For the text-containing cell, return its midpoint in [X, Y] coordinate format. 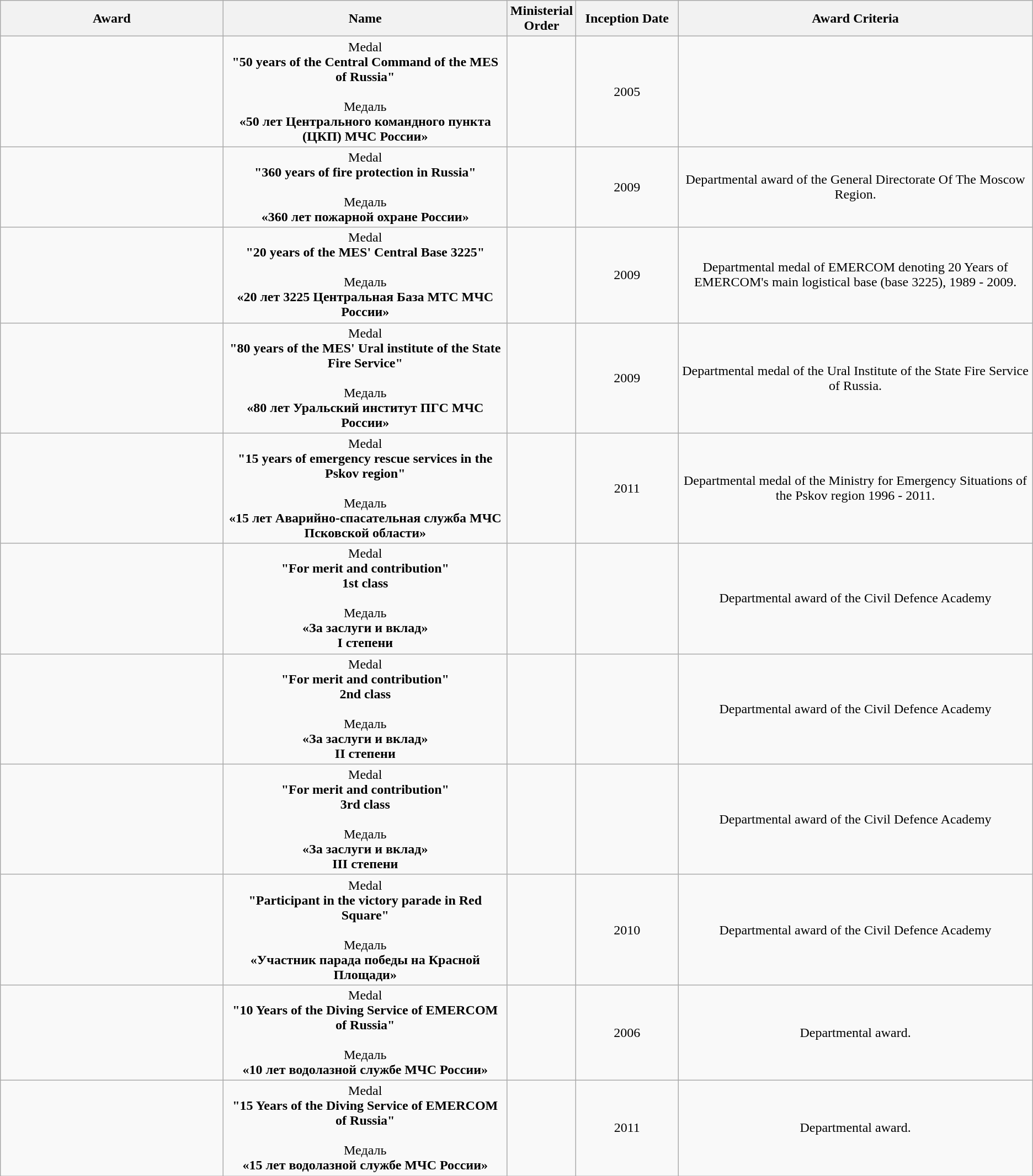
2006 [627, 1033]
Medal"15 years of emergency rescue services in the Pskov region"Медаль«15 лет Аварийно-спасательная служба МЧС Псковской области» [365, 488]
Medal"360 years of fire protection in Russia"Медаль«360 лет пожарной охране России» [365, 187]
Medal"10 Years of the Diving Service of EMERCOM of Russia"Медаль«10 лет водолазной службе МЧС России» [365, 1033]
Departmental medal of the Ural Institute of the State Fire Service of Russia. [855, 378]
Medal"For merit and contribution"3rd class Медаль«За заслуги и вклад»III степени [365, 819]
Award [111, 19]
Medal"80 years of the MES' Ural institute of the State Fire Service"Медаль«80 лет Уральский институт ПГС МЧС России» [365, 378]
2005 [627, 92]
Medal"20 years of the MES' Central Base 3225"Медаль«20 лет 3225 Центральная База МТС МЧС России» [365, 275]
Medal"50 years of the Central Command of the MES of Russia"Медаль«50 лет Центрального командного пункта (ЦКП) МЧС России» [365, 92]
Departmental medal of the Ministry for Emergency Situations of the Pskov region 1996 - 2011. [855, 488]
Ministerial Order [541, 19]
Medal"Participant in the victory parade in Red Square"Медаль«Участник парада победы на Красной Площади» [365, 929]
Award Criteria [855, 19]
Departmental award of the General Directorate Of The Moscow Region. [855, 187]
Medal"For merit and contribution"1st classМедаль«За заслуги и вклад»I степени [365, 598]
Medal"For merit and contribution"2nd class Медаль«За заслуги и вклад»II степени [365, 709]
2010 [627, 929]
Inception Date [627, 19]
Medal"15 Years of the Diving Service of EMERCOM of Russia"Медаль«15 лет водолазной службе МЧС России» [365, 1127]
Departmental medal of EMERCOM denoting 20 Years of EMERCOM's main logistical base (base 3225), 1989 - 2009. [855, 275]
Name [365, 19]
